Return the (X, Y) coordinate for the center point of the cell that contains the specified text.  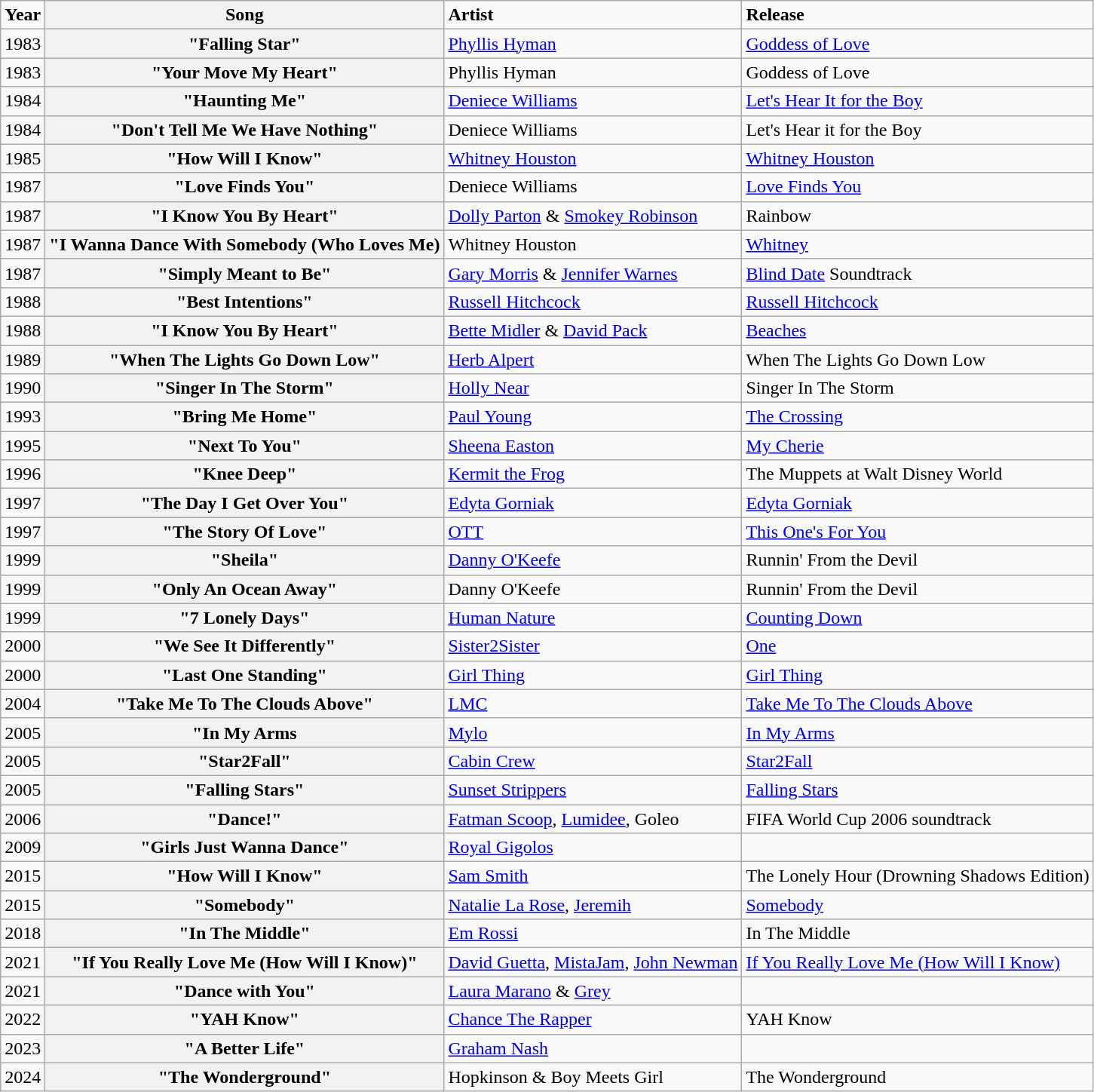
2022 (23, 1020)
"A Better Life" (244, 1048)
Falling Stars (918, 790)
Song (244, 15)
Sister2Sister (593, 646)
2009 (23, 848)
Gary Morris & Jennifer Warnes (593, 273)
Laura Marano & Grey (593, 991)
One (918, 646)
2006 (23, 818)
1993 (23, 417)
1995 (23, 446)
Rainbow (918, 216)
Herb Alpert (593, 360)
"In My Arms (244, 732)
"Simply Meant to Be" (244, 273)
Cabin Crew (593, 761)
Year (23, 15)
"Falling Stars" (244, 790)
"7 Lonely Days" (244, 618)
Sam Smith (593, 876)
"Love Finds You" (244, 187)
Kermit the Frog (593, 474)
2024 (23, 1077)
2023 (23, 1048)
Somebody (918, 905)
"Somebody" (244, 905)
"The Wonderground" (244, 1077)
OTT (593, 532)
Dolly Parton & Smokey Robinson (593, 216)
Chance The Rapper (593, 1020)
"Bring Me Home" (244, 417)
Beaches (918, 330)
"Sheila" (244, 560)
"Dance with You" (244, 991)
David Guetta, MistaJam, John Newman (593, 962)
When The Lights Go Down Low (918, 360)
Hopkinson & Boy Meets Girl (593, 1077)
"In The Middle" (244, 934)
Sheena Easton (593, 446)
"Take Me To The Clouds Above" (244, 704)
"If You Really Love Me (How Will I Know)" (244, 962)
"Your Move My Heart" (244, 72)
If You Really Love Me (How Will I Know) (918, 962)
Em Rossi (593, 934)
2018 (23, 934)
Star2Fall (918, 761)
The Crossing (918, 417)
"The Day I Get Over You" (244, 503)
Counting Down (918, 618)
Singer In The Storm (918, 388)
This One's For You (918, 532)
"Girls Just Wanna Dance" (244, 848)
"We See It Differently" (244, 646)
Love Finds You (918, 187)
Graham Nash (593, 1048)
YAH Know (918, 1020)
In The Middle (918, 934)
1989 (23, 360)
"Singer In The Storm" (244, 388)
Let's Hear it for the Boy (918, 130)
"When The Lights Go Down Low" (244, 360)
"Star2Fall" (244, 761)
"Dance!" (244, 818)
Bette Midler & David Pack (593, 330)
"YAH Know" (244, 1020)
"Next To You" (244, 446)
Human Nature (593, 618)
"I Wanna Dance With Somebody (Who Loves Me) (244, 244)
Release (918, 15)
The Wonderground (918, 1077)
The Muppets at Walt Disney World (918, 474)
In My Arms (918, 732)
Holly Near (593, 388)
"Falling Star" (244, 44)
"Last One Standing" (244, 675)
The Lonely Hour (Drowning Shadows Edition) (918, 876)
2004 (23, 704)
Let's Hear It for the Boy (918, 101)
Royal Gigolos (593, 848)
"Haunting Me" (244, 101)
Take Me To The Clouds Above (918, 704)
Whitney (918, 244)
Fatman Scoop, Lumidee, Goleo (593, 818)
LMC (593, 704)
"Only An Ocean Away" (244, 589)
1985 (23, 158)
Artist (593, 15)
Sunset Strippers (593, 790)
1990 (23, 388)
"Knee Deep" (244, 474)
1996 (23, 474)
"Don't Tell Me We Have Nothing" (244, 130)
Paul Young (593, 417)
Mylo (593, 732)
"The Story Of Love" (244, 532)
Natalie La Rose, Jeremih (593, 905)
"Best Intentions" (244, 302)
FIFA World Cup 2006 soundtrack (918, 818)
Blind Date Soundtrack (918, 273)
My Cherie (918, 446)
